For the text-containing cell, return its midpoint in (x, y) coordinate format. 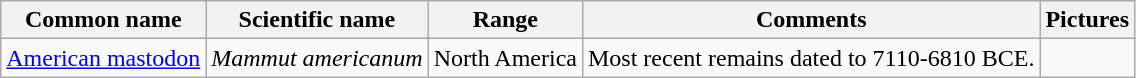
Mammut americanum (317, 58)
North America (505, 58)
Common name (104, 20)
Scientific name (317, 20)
American mastodon (104, 58)
Pictures (1088, 20)
Range (505, 20)
Comments (810, 20)
Most recent remains dated to 7110-6810 BCE. (810, 58)
